Find where the given text appears and provide that cell's center as (X, Y) coordinate. 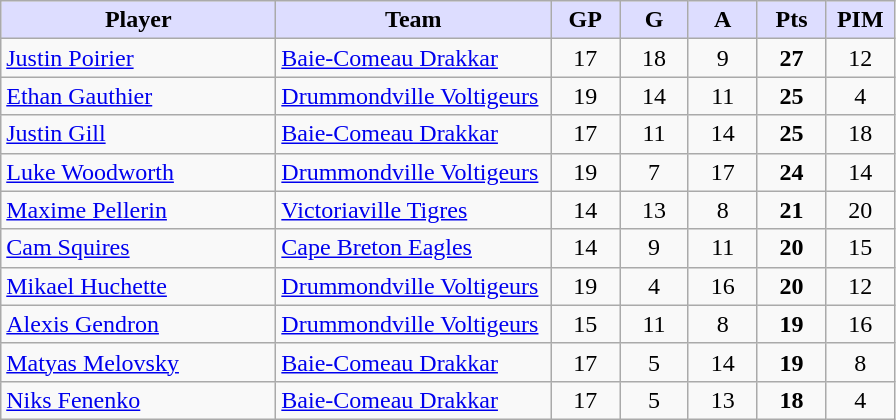
Player (138, 20)
GP (586, 20)
Cam Squires (138, 248)
Pts (792, 20)
Justin Poirier (138, 58)
Niks Fenenko (138, 400)
7 (654, 172)
PIM (860, 20)
Mikael Huchette (138, 286)
Justin Gill (138, 134)
Alexis Gendron (138, 324)
Team (414, 20)
21 (792, 210)
Maxime Pellerin (138, 210)
Cape Breton Eagles (414, 248)
27 (792, 58)
24 (792, 172)
A (722, 20)
Matyas Melovsky (138, 362)
Ethan Gauthier (138, 96)
G (654, 20)
Victoriaville Tigres (414, 210)
Luke Woodworth (138, 172)
